Identify which cell holds the provided text, then report its (x, y) central coordinate. 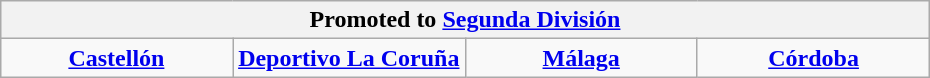
Promoted to Segunda División (465, 20)
Córdoba (813, 58)
Málaga (581, 58)
Deportivo La Coruña (349, 58)
Castellón (116, 58)
